Detect which cell encompasses the target text, then output its (x, y) center coordinate. 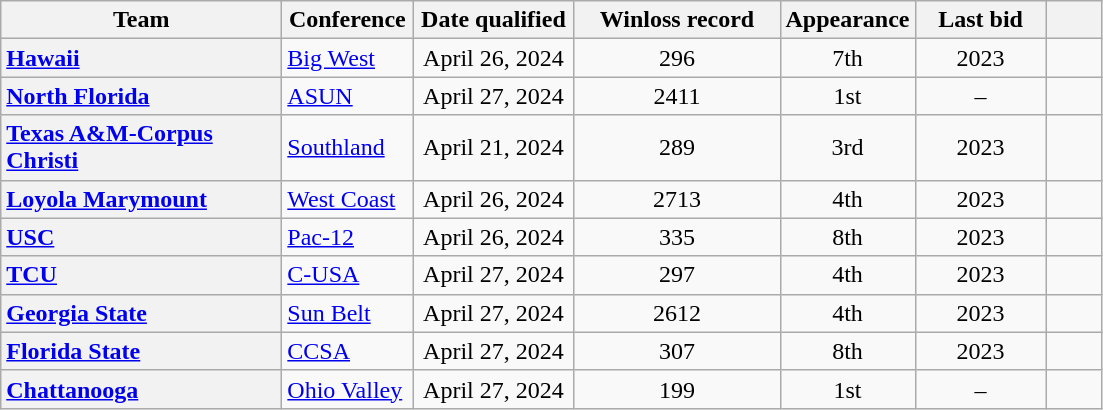
Loyola Marymount (142, 199)
7th (848, 58)
Appearance (848, 20)
3rd (848, 148)
2411 (677, 96)
335 (677, 237)
Big West (348, 58)
Georgia State (142, 313)
Conference (348, 20)
West Coast (348, 199)
296 (677, 58)
2713 (677, 199)
CCSA (348, 351)
Team (142, 20)
ASUN (348, 96)
Southland (348, 148)
297 (677, 275)
Date qualified (494, 20)
Winloss record (677, 20)
Hawaii (142, 58)
Florida State (142, 351)
307 (677, 351)
Texas A&M-Corpus Christi (142, 148)
North Florida (142, 96)
Ohio Valley (348, 389)
USC (142, 237)
2612 (677, 313)
Sun Belt (348, 313)
TCU (142, 275)
C-USA (348, 275)
Last bid (980, 20)
April 21, 2024 (494, 148)
Chattanooga (142, 389)
Pac-12 (348, 237)
289 (677, 148)
199 (677, 389)
